Detect which cell encompasses the target text, then output its [X, Y] center coordinate. 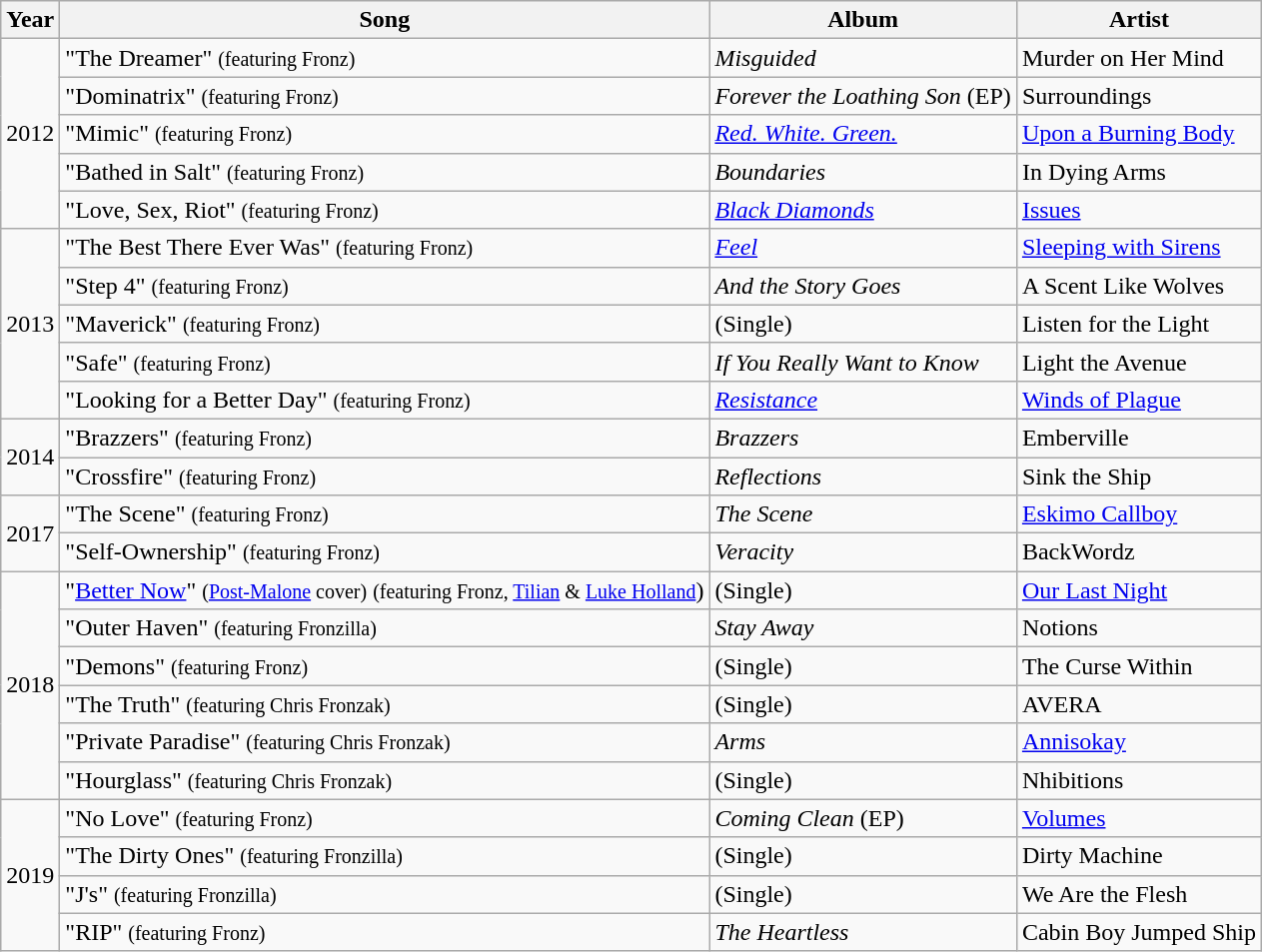
Emberville [1139, 438]
Black Diamonds [863, 210]
Album [863, 20]
Cabin Boy Jumped Ship [1139, 932]
2012 [30, 134]
2017 [30, 533]
Resistance [863, 400]
BackWordz [1139, 552]
Red. White. Green. [863, 134]
A Scent Like Wolves [1139, 286]
"The Truth" (featuring Chris Fronzak) [385, 704]
Feel [863, 248]
Winds of Plague [1139, 400]
Dirty Machine [1139, 856]
Our Last Night [1139, 590]
Coming Clean (EP) [863, 818]
Brazzers [863, 438]
"Better Now" (Post-Malone cover) (featuring Fronz, Tilian & Luke Holland) [385, 590]
Volumes [1139, 818]
"Dominatrix" (featuring Fronz) [385, 96]
Reflections [863, 476]
2018 [30, 685]
The Curse Within [1139, 666]
"Hourglass" (featuring Chris Fronzak) [385, 780]
"No Love" (featuring Fronz) [385, 818]
"Crossfire" (featuring Fronz) [385, 476]
Forever the Loathing Son (EP) [863, 96]
"The Dirty Ones" (featuring Fronzilla) [385, 856]
Listen for the Light [1139, 324]
"The Best There Ever Was" (featuring Fronz) [385, 248]
Sink the Ship [1139, 476]
Eskimo Callboy [1139, 514]
"Mimic" (featuring Fronz) [385, 134]
"Demons" (featuring Fronz) [385, 666]
"Bathed in Salt" (featuring Fronz) [385, 172]
Light the Avenue [1139, 362]
2014 [30, 457]
Year [30, 20]
Sleeping with Sirens [1139, 248]
"Private Paradise" (featuring Chris Fronzak) [385, 742]
And the Story Goes [863, 286]
"Self-Ownership" (featuring Fronz) [385, 552]
"The Scene" (featuring Fronz) [385, 514]
Misguided [863, 58]
"Looking for a Better Day" (featuring Fronz) [385, 400]
"Love, Sex, Riot" (featuring Fronz) [385, 210]
Annisokay [1139, 742]
In Dying Arms [1139, 172]
Nhibitions [1139, 780]
2019 [30, 875]
Notions [1139, 628]
The Heartless [863, 932]
"Safe" (featuring Fronz) [385, 362]
The Scene [863, 514]
2013 [30, 324]
Issues [1139, 210]
AVERA [1139, 704]
Song [385, 20]
We Are the Flesh [1139, 894]
"Maverick" (featuring Fronz) [385, 324]
Murder on Her Mind [1139, 58]
"J's" (featuring Fronzilla) [385, 894]
"RIP" (featuring Fronz) [385, 932]
Boundaries [863, 172]
Stay Away [863, 628]
Upon a Burning Body [1139, 134]
"Outer Haven" (featuring Fronzilla) [385, 628]
Arms [863, 742]
Artist [1139, 20]
"Brazzers" (featuring Fronz) [385, 438]
"The Dreamer" (featuring Fronz) [385, 58]
If You Really Want to Know [863, 362]
"Step 4" (featuring Fronz) [385, 286]
Veracity [863, 552]
Surroundings [1139, 96]
